Provide the (x, y) coordinate of the cell's center where the given text is located.  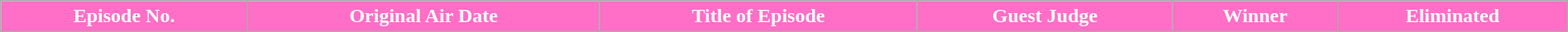
Eliminated (1452, 16)
Title of Episode (758, 16)
Original Air Date (423, 16)
Episode No. (124, 16)
Guest Judge (1045, 16)
Winner (1255, 16)
